Output the [x, y] coordinate of the center of the cell containing the given text.  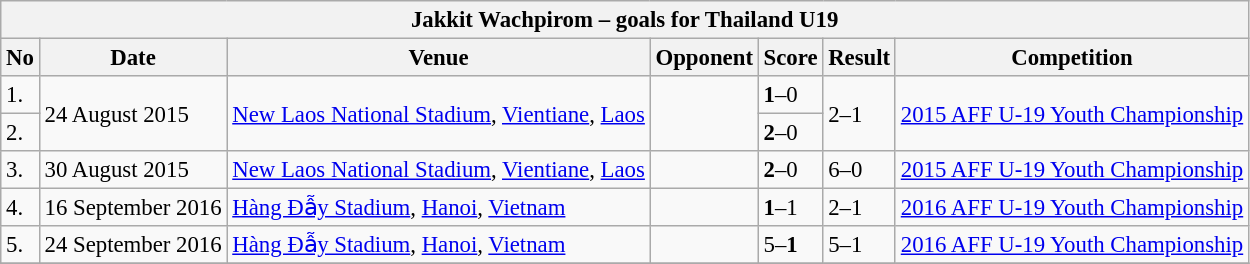
Result [860, 58]
1–1 [790, 208]
Competition [1072, 58]
Score [790, 58]
1–0 [790, 95]
24 August 2015 [133, 114]
30 August 2015 [133, 170]
Venue [438, 58]
Opponent [704, 58]
24 September 2016 [133, 245]
6–0 [860, 170]
3. [20, 170]
5. [20, 245]
Date [133, 58]
2. [20, 133]
Jakkit Wachpirom – goals for Thailand U19 [625, 20]
16 September 2016 [133, 208]
4. [20, 208]
No [20, 58]
1. [20, 95]
